Find where the given text appears and provide that cell's center as (X, Y) coordinate. 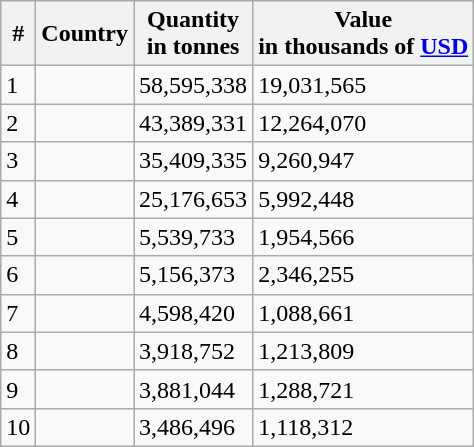
1,088,661 (364, 313)
10 (18, 427)
3,486,496 (194, 427)
2 (18, 123)
3 (18, 161)
3,918,752 (194, 351)
5,156,373 (194, 275)
19,031,565 (364, 85)
5 (18, 237)
25,176,653 (194, 199)
7 (18, 313)
58,595,338 (194, 85)
5,992,448 (364, 199)
43,389,331 (194, 123)
4,598,420 (194, 313)
# (18, 34)
Country (85, 34)
5,539,733 (194, 237)
9,260,947 (364, 161)
Quantityin tonnes (194, 34)
8 (18, 351)
1,213,809 (364, 351)
4 (18, 199)
35,409,335 (194, 161)
1,118,312 (364, 427)
9 (18, 389)
6 (18, 275)
2,346,255 (364, 275)
1,288,721 (364, 389)
Valuein thousands of USD (364, 34)
1,954,566 (364, 237)
3,881,044 (194, 389)
12,264,070 (364, 123)
1 (18, 85)
